Locate the cell with the specified text and output its [X, Y] center coordinate. 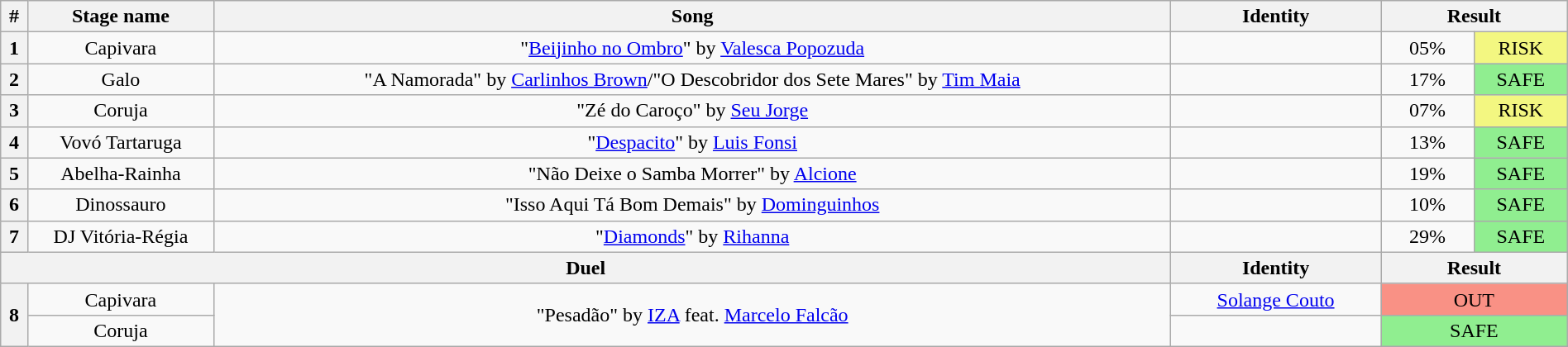
Vovó Tartaruga [121, 142]
5 [14, 173]
2 [14, 79]
"Zé do Caroço" by Seu Jorge [693, 111]
# [14, 17]
"Isso Aqui Tá Bom Demais" by Dominguinhos [693, 205]
19% [1427, 173]
07% [1427, 111]
OUT [1475, 299]
10% [1427, 205]
DJ Vitória-Régia [121, 236]
8 [14, 315]
Dinossauro [121, 205]
Abelha-Rainha [121, 173]
7 [14, 236]
Duel [586, 268]
"Beijinho no Ombro" by Valesca Popozuda [693, 48]
1 [14, 48]
"A Namorada" by Carlinhos Brown/"O Descobridor dos Sete Mares" by Tim Maia [693, 79]
05% [1427, 48]
"Diamonds" by Rihanna [693, 236]
Song [693, 17]
4 [14, 142]
"Despacito" by Luis Fonsi [693, 142]
6 [14, 205]
17% [1427, 79]
"Não Deixe o Samba Morrer" by Alcione [693, 173]
Galo [121, 79]
"Pesadão" by IZA feat. Marcelo Falcão [693, 315]
Stage name [121, 17]
3 [14, 111]
Solange Couto [1276, 299]
13% [1427, 142]
29% [1427, 236]
